For the text-containing cell, return its midpoint in [x, y] coordinate format. 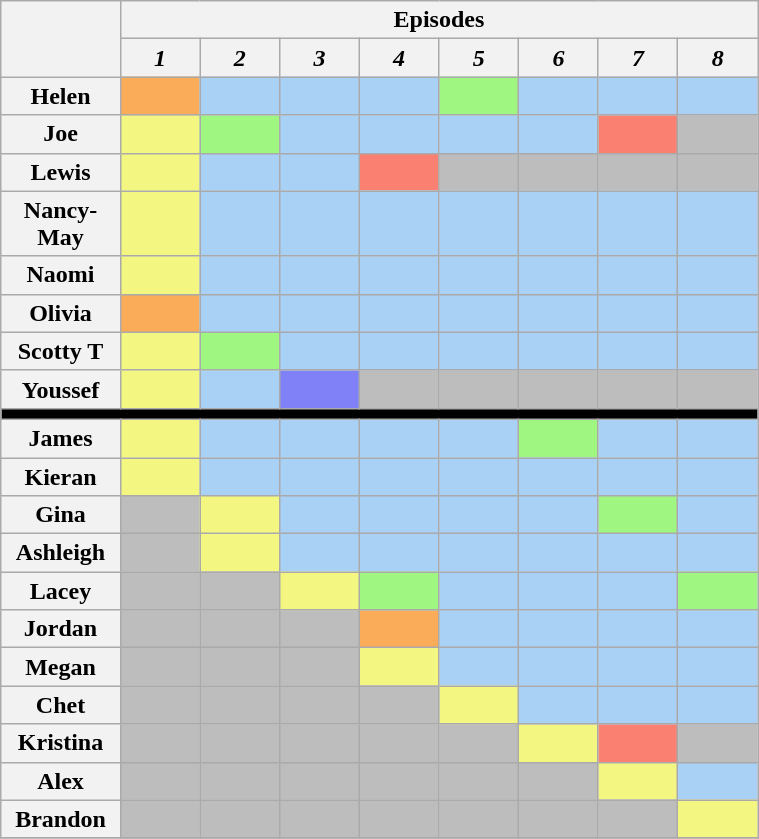
Joe [61, 134]
Alex [61, 781]
Megan [61, 667]
3 [320, 58]
1 [160, 58]
Jordan [61, 629]
8 [718, 58]
Brandon [61, 819]
Kristina [61, 743]
2 [240, 58]
James [61, 438]
6 [559, 58]
4 [399, 58]
Youssef [61, 389]
Kieran [61, 477]
Lewis [61, 172]
Naomi [61, 275]
Scotty T [61, 351]
5 [479, 58]
Lacey [61, 591]
Chet [61, 705]
Helen [61, 96]
Ashleigh [61, 553]
Episodes [438, 20]
Nancy-May [61, 224]
7 [638, 58]
Gina [61, 515]
Olivia [61, 313]
